Find where the given text appears and provide that cell's center as (X, Y) coordinate. 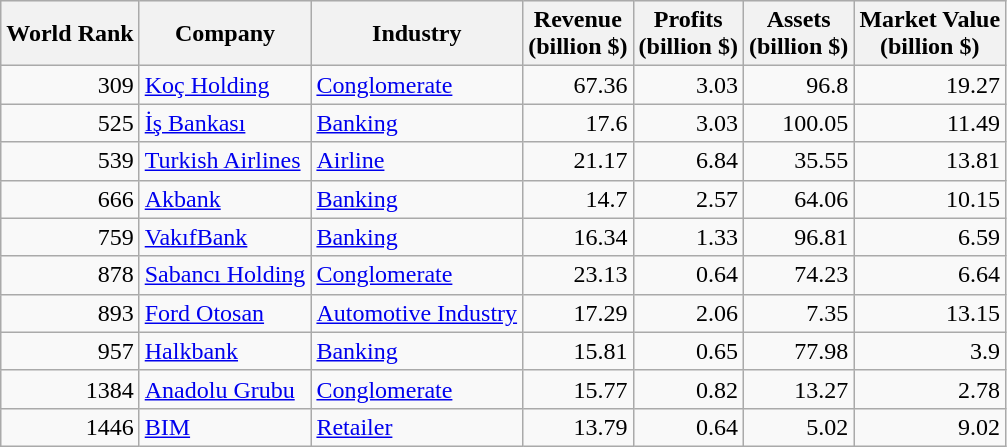
Assets (billion $) (798, 34)
Ford Otosan (225, 313)
666 (70, 199)
15.77 (578, 389)
Company (225, 34)
Revenue (billion $) (578, 34)
11.49 (930, 123)
64.06 (798, 199)
3.9 (930, 351)
World Rank (70, 34)
19.27 (930, 85)
10.15 (930, 199)
Sabancı Holding (225, 275)
539 (70, 161)
9.02 (930, 427)
Akbank (225, 199)
BIM (225, 427)
Industry (417, 34)
Market Value (billion $) (930, 34)
13.15 (930, 313)
67.36 (578, 85)
Profits (billion $) (688, 34)
309 (70, 85)
893 (70, 313)
VakıfBank (225, 237)
525 (70, 123)
0.65 (688, 351)
13.79 (578, 427)
Retailer (417, 427)
Turkish Airlines (225, 161)
17.29 (578, 313)
Anadolu Grubu (225, 389)
759 (70, 237)
0.82 (688, 389)
2.06 (688, 313)
7.35 (798, 313)
21.17 (578, 161)
6.64 (930, 275)
2.57 (688, 199)
100.05 (798, 123)
878 (70, 275)
14.7 (578, 199)
1.33 (688, 237)
Automotive Industry (417, 313)
96.8 (798, 85)
2.78 (930, 389)
1384 (70, 389)
Koç Holding (225, 85)
Halkbank (225, 351)
Airline (417, 161)
96.81 (798, 237)
74.23 (798, 275)
5.02 (798, 427)
6.59 (930, 237)
957 (70, 351)
13.27 (798, 389)
16.34 (578, 237)
1446 (70, 427)
6.84 (688, 161)
13.81 (930, 161)
İş Bankası (225, 123)
35.55 (798, 161)
15.81 (578, 351)
17.6 (578, 123)
23.13 (578, 275)
77.98 (798, 351)
